Capture the cell that displays the provided text and extract its (x, y) central coordinate. 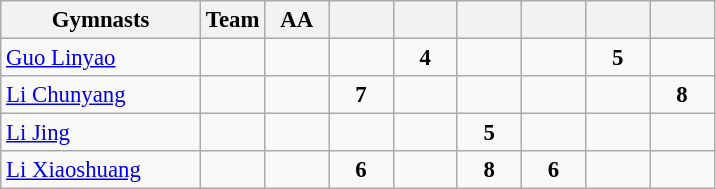
4 (425, 58)
AA (297, 20)
Team (232, 20)
Guo Linyao (101, 58)
Gymnasts (101, 20)
Li Jing (101, 133)
7 (361, 95)
Li Chunyang (101, 95)
Li Xiaoshuang (101, 170)
